Provide the [X, Y] coordinate of the cell's center where the given text is located.  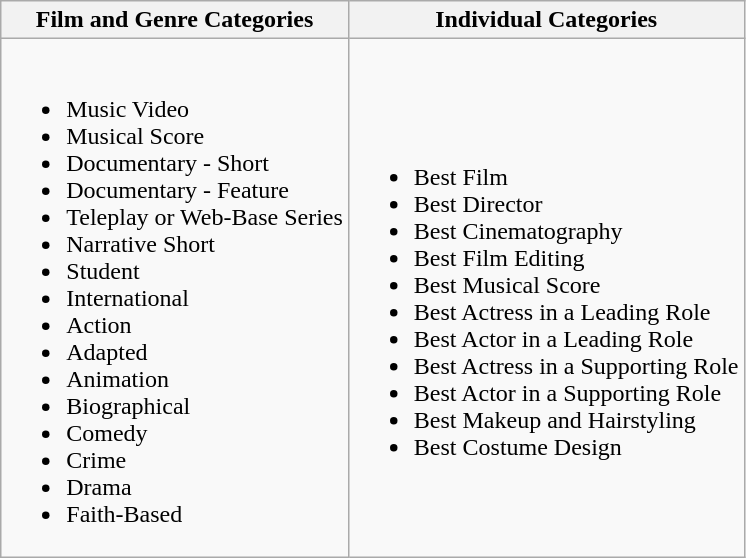
Film and Genre Categories [175, 20]
Individual Categories [546, 20]
